Determine the [X, Y] coordinate at the center of the cell enclosing the given text.  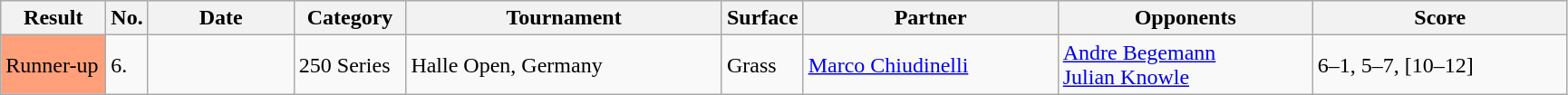
Andre Begemann Julian Knowle [1186, 65]
Score [1439, 18]
Surface [762, 18]
6–1, 5–7, [10–12] [1439, 65]
Runner-up [53, 65]
Opponents [1186, 18]
Tournament [564, 18]
Category [350, 18]
Date [221, 18]
No. [127, 18]
Halle Open, Germany [564, 65]
6. [127, 65]
Partner [930, 18]
250 Series [350, 65]
Marco Chiudinelli [930, 65]
Grass [762, 65]
Result [53, 18]
